For the text-containing cell, return its midpoint in (X, Y) coordinate format. 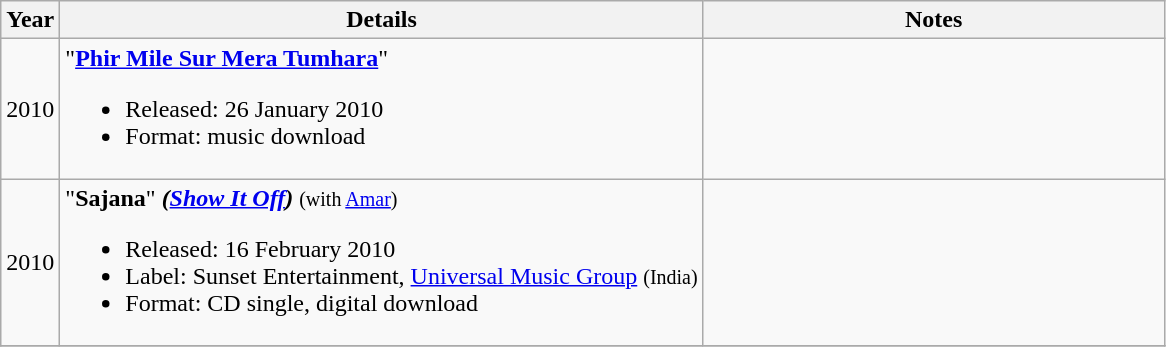
Notes (934, 20)
"Phir Mile Sur Mera Tumhara"Released: 26 January 2010Format: music download (382, 109)
Details (382, 20)
Year (30, 20)
